From the cell containing the given text, extract its center point as (X, Y) coordinate. 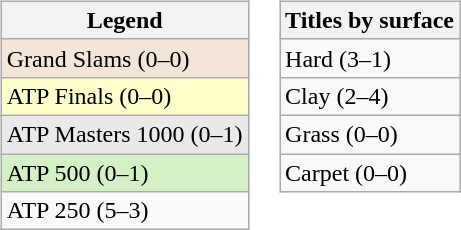
Carpet (0–0) (370, 173)
Titles by surface (370, 20)
Clay (2–4) (370, 96)
ATP 250 (5–3) (124, 211)
ATP 500 (0–1) (124, 173)
ATP Masters 1000 (0–1) (124, 134)
ATP Finals (0–0) (124, 96)
Grass (0–0) (370, 134)
Grand Slams (0–0) (124, 58)
Hard (3–1) (370, 58)
Legend (124, 20)
